Find where the given text appears and provide that cell's center as (x, y) coordinate. 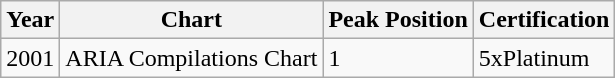
Certification (544, 20)
Year (30, 20)
5xPlatinum (544, 58)
Chart (192, 20)
2001 (30, 58)
ARIA Compilations Chart (192, 58)
1 (398, 58)
Peak Position (398, 20)
